Provide the [X, Y] coordinate of the cell's center where the given text is located.  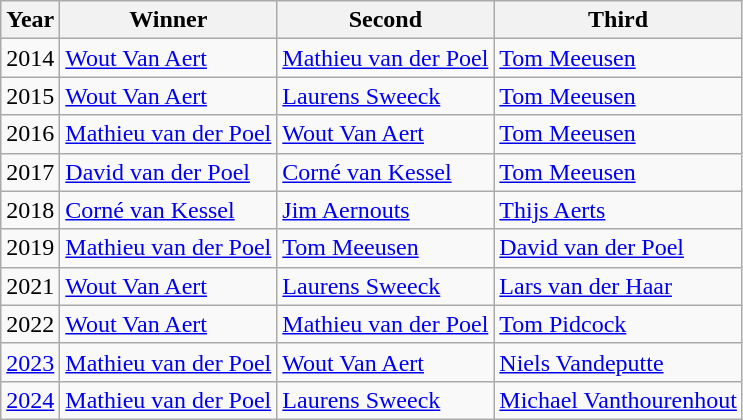
Michael Vanthourenhout [618, 400]
2022 [30, 324]
2021 [30, 286]
Tom Pidcock [618, 324]
Jim Aernouts [386, 210]
Thijs Aerts [618, 210]
Lars van der Haar [618, 286]
Third [618, 20]
2015 [30, 96]
2014 [30, 58]
2018 [30, 210]
Second [386, 20]
2017 [30, 172]
Winner [168, 20]
2019 [30, 248]
2016 [30, 134]
Year [30, 20]
Niels Vandeputte [618, 362]
2024 [30, 400]
2023 [30, 362]
